Find where the given text appears and provide that cell's center as (X, Y) coordinate. 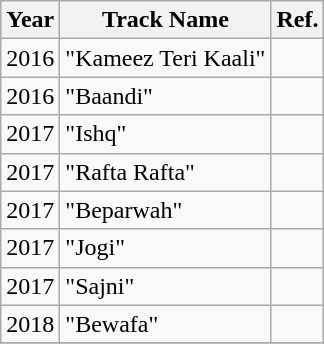
"Ishq" (166, 134)
Track Name (166, 20)
"Jogi" (166, 248)
"Baandi" (166, 96)
"Rafta Rafta" (166, 172)
"Sajni" (166, 286)
Ref. (298, 20)
"Beparwah" (166, 210)
"Bewafa" (166, 324)
"Kameez Teri Kaali" (166, 58)
Year (30, 20)
2018 (30, 324)
